Scan for the cell matching the given text and deliver its (X, Y) coordinate at center. 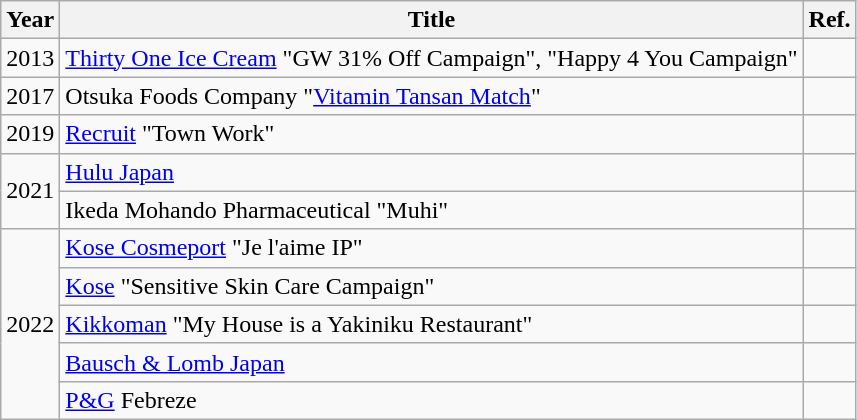
Year (30, 20)
Kose "Sensitive Skin Care Campaign" (432, 286)
Otsuka Foods Company "Vitamin Tansan Match" (432, 96)
Bausch & Lomb Japan (432, 362)
Kose Cosmeport "Je l'aime IP" (432, 248)
2021 (30, 191)
2019 (30, 134)
Thirty One Ice Cream "GW 31% Off Campaign", "Happy 4 You Campaign" (432, 58)
2022 (30, 324)
P&G Febreze (432, 400)
Ikeda Mohando Pharmaceutical "Muhi" (432, 210)
2017 (30, 96)
Kikkoman "My House is a Yakiniku Restaurant" (432, 324)
Title (432, 20)
2013 (30, 58)
Hulu Japan (432, 172)
Recruit "Town Work" (432, 134)
Ref. (830, 20)
